Scan for the cell matching the given text and deliver its [x, y] coordinate at center. 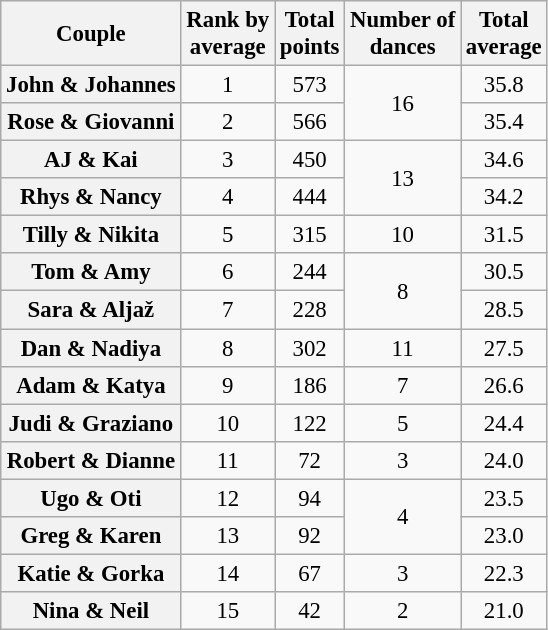
31.5 [504, 235]
John & Johannes [91, 85]
9 [228, 385]
34.2 [504, 197]
67 [310, 573]
Number ofdances [403, 34]
450 [310, 160]
Totalpoints [310, 34]
35.4 [504, 122]
1 [228, 85]
42 [310, 611]
35.8 [504, 85]
Couple [91, 34]
34.6 [504, 160]
24.0 [504, 460]
Robert & Dianne [91, 460]
92 [310, 536]
6 [228, 273]
Sara & Aljaž [91, 310]
566 [310, 122]
Katie & Gorka [91, 573]
122 [310, 423]
Rhys & Nancy [91, 197]
302 [310, 348]
315 [310, 235]
16 [403, 104]
Dan & Nadiya [91, 348]
Judi & Graziano [91, 423]
Greg & Karen [91, 536]
21.0 [504, 611]
Nina & Neil [91, 611]
26.6 [504, 385]
23.5 [504, 498]
22.3 [504, 573]
27.5 [504, 348]
12 [228, 498]
24.4 [504, 423]
Rose & Giovanni [91, 122]
Adam & Katya [91, 385]
14 [228, 573]
Rank byaverage [228, 34]
94 [310, 498]
244 [310, 273]
444 [310, 197]
AJ & Kai [91, 160]
Ugo & Oti [91, 498]
186 [310, 385]
573 [310, 85]
23.0 [504, 536]
Tom & Amy [91, 273]
228 [310, 310]
15 [228, 611]
Totalaverage [504, 34]
28.5 [504, 310]
Tilly & Nikita [91, 235]
72 [310, 460]
30.5 [504, 273]
